Locate the cell with the specified text and output its [x, y] center coordinate. 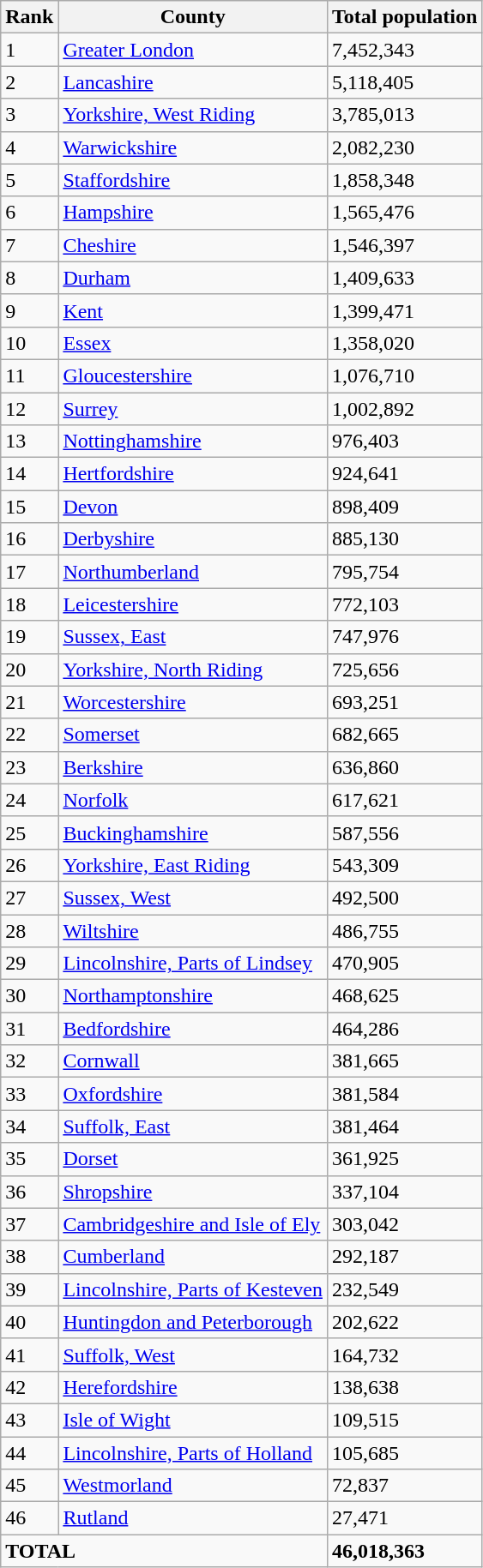
492,500 [405, 898]
Cheshire [193, 245]
11 [29, 375]
2,082,230 [405, 147]
682,665 [405, 735]
5,118,405 [405, 82]
381,464 [405, 1126]
3,785,013 [405, 115]
Berkshire [193, 767]
5 [29, 180]
Isle of Wight [193, 1420]
46 [29, 1518]
24 [29, 800]
795,754 [405, 572]
1,546,397 [405, 245]
Derbyshire [193, 539]
361,925 [405, 1159]
22 [29, 735]
337,104 [405, 1192]
6 [29, 213]
543,309 [405, 865]
Cambridgeshire and Isle of Ely [193, 1224]
1,358,020 [405, 343]
25 [29, 832]
TOTAL [165, 1551]
Staffordshire [193, 180]
292,187 [405, 1257]
44 [29, 1453]
34 [29, 1126]
2 [29, 82]
1,409,633 [405, 278]
39 [29, 1289]
Kent [193, 310]
Suffolk, West [193, 1355]
885,130 [405, 539]
46,018,363 [405, 1551]
898,409 [405, 507]
9 [29, 310]
Rank [29, 17]
Surrey [193, 409]
Sussex, East [193, 637]
468,625 [405, 996]
16 [29, 539]
32 [29, 1061]
30 [29, 996]
County [193, 17]
1 [29, 50]
Greater London [193, 50]
7 [29, 245]
Suffolk, East [193, 1126]
15 [29, 507]
Yorkshire, East Riding [193, 865]
Devon [193, 507]
27,471 [405, 1518]
1,076,710 [405, 375]
772,103 [405, 604]
Leicestershire [193, 604]
303,042 [405, 1224]
Lancashire [193, 82]
42 [29, 1387]
Bedfordshire [193, 1029]
Durham [193, 278]
Nottinghamshire [193, 442]
36 [29, 1192]
Norfolk [193, 800]
23 [29, 767]
28 [29, 930]
1,858,348 [405, 180]
35 [29, 1159]
Yorkshire, North Riding [193, 670]
1,002,892 [405, 409]
725,656 [405, 670]
3 [29, 115]
Herefordshire [193, 1387]
924,641 [405, 474]
29 [29, 964]
Worcestershire [193, 702]
40 [29, 1322]
37 [29, 1224]
26 [29, 865]
138,638 [405, 1387]
Northumberland [193, 572]
31 [29, 1029]
693,251 [405, 702]
381,584 [405, 1094]
45 [29, 1486]
14 [29, 474]
Warwickshire [193, 147]
Total population [405, 17]
747,976 [405, 637]
10 [29, 343]
Lincolnshire, Parts of Lindsey [193, 964]
Essex [193, 343]
464,286 [405, 1029]
Wiltshire [193, 930]
636,860 [405, 767]
7,452,343 [405, 50]
38 [29, 1257]
486,755 [405, 930]
Huntingdon and Peterborough [193, 1322]
17 [29, 572]
13 [29, 442]
41 [29, 1355]
Lincolnshire, Parts of Kesteven [193, 1289]
164,732 [405, 1355]
Northamptonshire [193, 996]
202,622 [405, 1322]
587,556 [405, 832]
Yorkshire, West Riding [193, 115]
976,403 [405, 442]
Somerset [193, 735]
19 [29, 637]
105,685 [405, 1453]
381,665 [405, 1061]
Dorset [193, 1159]
470,905 [405, 964]
4 [29, 147]
Sussex, West [193, 898]
Buckinghamshire [193, 832]
Lincolnshire, Parts of Holland [193, 1453]
1,565,476 [405, 213]
Cumberland [193, 1257]
109,515 [405, 1420]
617,621 [405, 800]
Shropshire [193, 1192]
Westmorland [193, 1486]
21 [29, 702]
Cornwall [193, 1061]
12 [29, 409]
43 [29, 1420]
20 [29, 670]
Hampshire [193, 213]
Hertfordshire [193, 474]
Rutland [193, 1518]
33 [29, 1094]
18 [29, 604]
27 [29, 898]
8 [29, 278]
1,399,471 [405, 310]
232,549 [405, 1289]
72,837 [405, 1486]
Gloucestershire [193, 375]
Oxfordshire [193, 1094]
